Extract the [x, y] coordinate from the center of the cell holding the provided text.  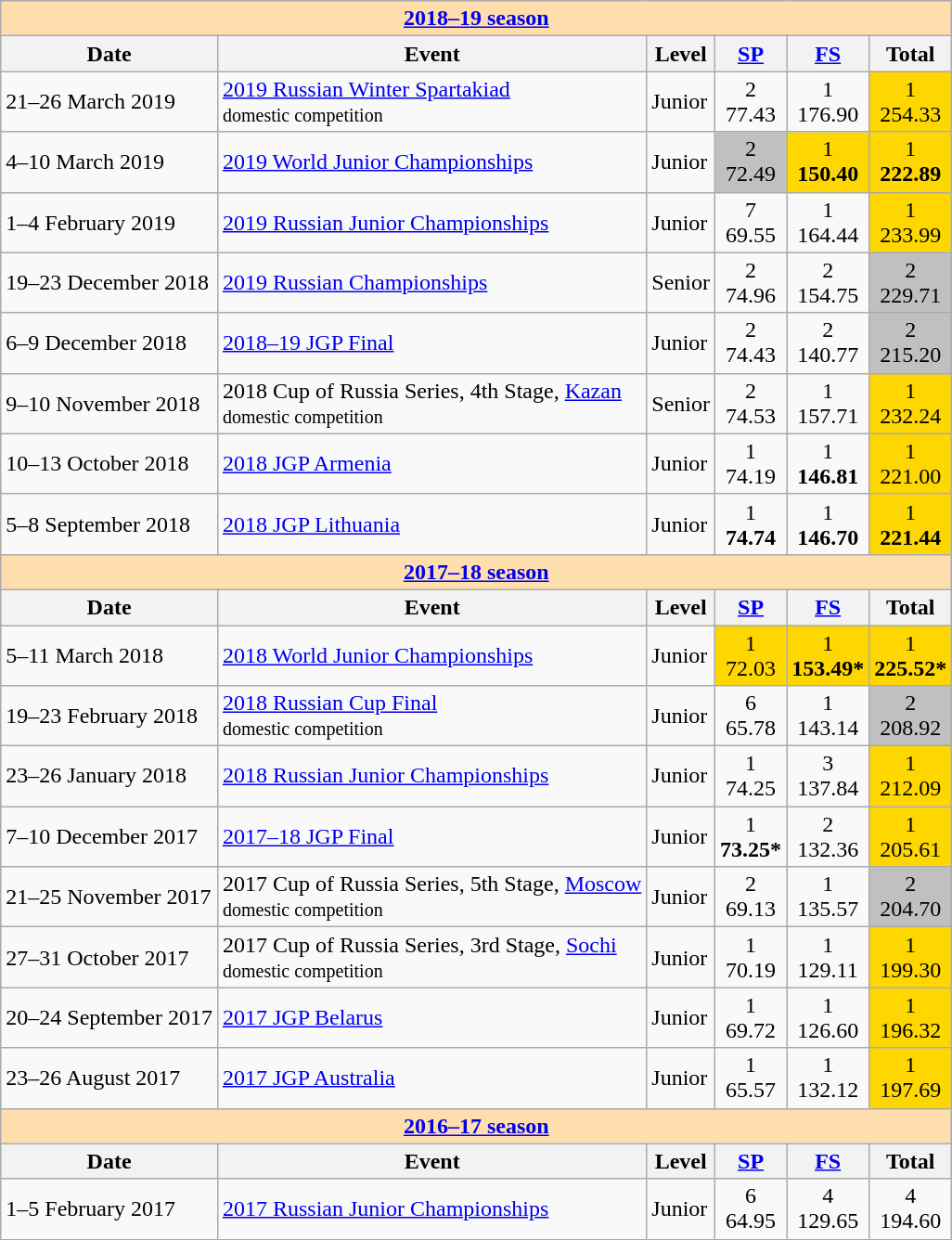
9–10 November 2018 [109, 403]
7 69.55 [752, 223]
2018 JGP Lithuania [431, 523]
2017 JGP Australia [431, 1079]
2017–18 season [477, 572]
7–10 December 2017 [109, 837]
1 222.89 [911, 161]
2018 Russian Junior Championships [431, 776]
2 69.13 [752, 897]
1 73.25* [752, 837]
2017 Cup of Russia Series, 5th Stage, Moscow domestic competition [431, 897]
27–31 October 2017 [109, 958]
1 135.57 [828, 897]
1 126.60 [828, 1017]
1 197.69 [911, 1079]
1 212.09 [911, 776]
2018–19 JGP Final [431, 343]
4–10 March 2019 [109, 161]
1 132.12 [828, 1079]
1 199.30 [911, 958]
2017 JGP Belarus [431, 1017]
1 143.14 [828, 717]
23–26 August 2017 [109, 1079]
1–5 February 2017 [109, 1208]
1 221.44 [911, 523]
1 129.11 [828, 958]
4 129.65 [828, 1208]
2 132.36 [828, 837]
3 137.84 [828, 776]
2 72.49 [752, 161]
6–9 December 2018 [109, 343]
2017 Russian Junior Championships [431, 1208]
1 164.44 [828, 223]
4 194.60 [911, 1208]
2 229.71 [911, 282]
2 74.96 [752, 282]
1 221.00 [911, 464]
2018 World Junior Championships [431, 655]
2 154.75 [828, 282]
2 74.43 [752, 343]
21–25 November 2017 [109, 897]
1 205.61 [911, 837]
2018 Russian Cup Final domestic competition [431, 717]
21–26 March 2019 [109, 102]
2019 Russian Championships [431, 282]
1 74.25 [752, 776]
2019 World Junior Championships [431, 161]
1–4 February 2019 [109, 223]
1 65.57 [752, 1079]
2 74.53 [752, 403]
2 208.92 [911, 717]
5–11 March 2018 [109, 655]
5–8 September 2018 [109, 523]
2017 Cup of Russia Series, 3rd Stage, Sochi domestic competition [431, 958]
2016–17 season [477, 1126]
2017–18 JGP Final [431, 837]
1 146.81 [828, 464]
6 64.95 [752, 1208]
19–23 December 2018 [109, 282]
19–23 February 2018 [109, 717]
1 150.40 [828, 161]
10–13 October 2018 [109, 464]
2 215.20 [911, 343]
2018 JGP Armenia [431, 464]
2 77.43 [752, 102]
1 153.49* [828, 655]
1 74.19 [752, 464]
1 70.19 [752, 958]
1 157.71 [828, 403]
1 146.70 [828, 523]
1 254.33 [911, 102]
2019 Russian Winter Spartakiad domestic competition [431, 102]
2019 Russian Junior Championships [431, 223]
2018–19 season [477, 19]
1 225.52* [911, 655]
2 140.77 [828, 343]
1 232.24 [911, 403]
6 65.78 [752, 717]
23–26 January 2018 [109, 776]
1 196.32 [911, 1017]
1 176.90 [828, 102]
20–24 September 2017 [109, 1017]
2 204.70 [911, 897]
2018 Cup of Russia Series, 4th Stage, Kazan domestic competition [431, 403]
1 233.99 [911, 223]
1 74.74 [752, 523]
1 69.72 [752, 1017]
1 72.03 [752, 655]
